Pinpoint the cell where the given text exists, returning its [x, y] midpoint coordinate. 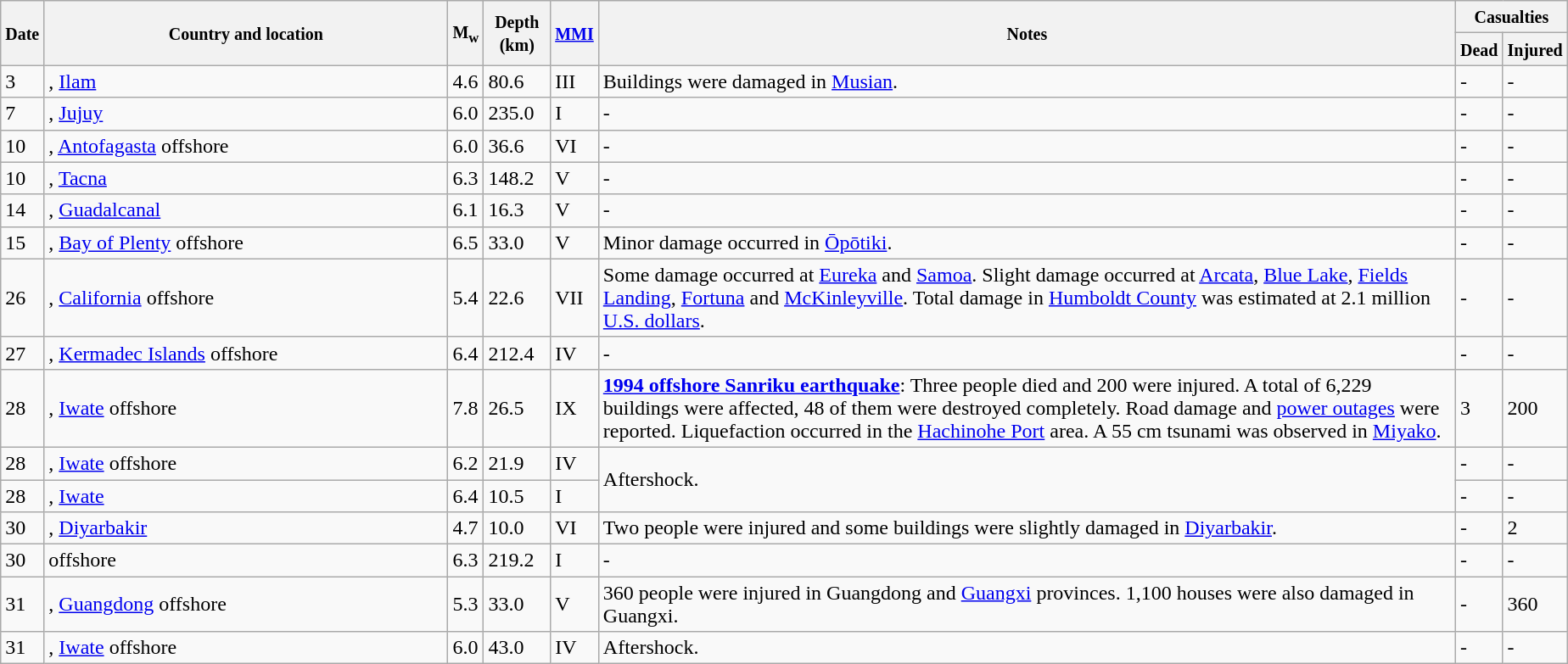
6.1 [466, 210]
Mw [466, 33]
Casualties [1511, 17]
22.6 [518, 298]
offshore [246, 561]
Notes [1027, 33]
148.2 [518, 178]
, Jujuy [246, 114]
, Tacna [246, 178]
6.2 [466, 463]
VII [575, 298]
Buildings were damaged in Musian. [1027, 81]
21.9 [518, 463]
Date [22, 33]
27 [22, 353]
16.3 [518, 210]
7.8 [466, 408]
IX [575, 408]
36.6 [518, 146]
5.4 [466, 298]
III [575, 81]
5.3 [466, 604]
14 [22, 210]
, California offshore [246, 298]
15 [22, 243]
, Diyarbakir [246, 528]
Minor damage occurred in Ōpōtiki. [1027, 243]
80.6 [518, 81]
200 [1535, 408]
10.0 [518, 528]
219.2 [518, 561]
7 [22, 114]
235.0 [518, 114]
6.5 [466, 243]
10.5 [518, 496]
Country and location [246, 33]
, Bay of Plenty offshore [246, 243]
, Ilam [246, 81]
360 [1535, 604]
, Antofagasta offshore [246, 146]
Dead [1479, 49]
360 people were injured in Guangdong and Guangxi provinces. 1,100 houses were also damaged in Guangxi. [1027, 604]
, Guadalcanal [246, 210]
, Iwate [246, 496]
43.0 [518, 648]
4.7 [466, 528]
26.5 [518, 408]
, Kermadec Islands offshore [246, 353]
Depth (km) [518, 33]
Injured [1535, 49]
Two people were injured and some buildings were slightly damaged in Diyarbakir. [1027, 528]
2 [1535, 528]
MMI [575, 33]
212.4 [518, 353]
, Guangdong offshore [246, 604]
26 [22, 298]
4.6 [466, 81]
